Pinpoint the cell where the given text exists, returning its [X, Y] midpoint coordinate. 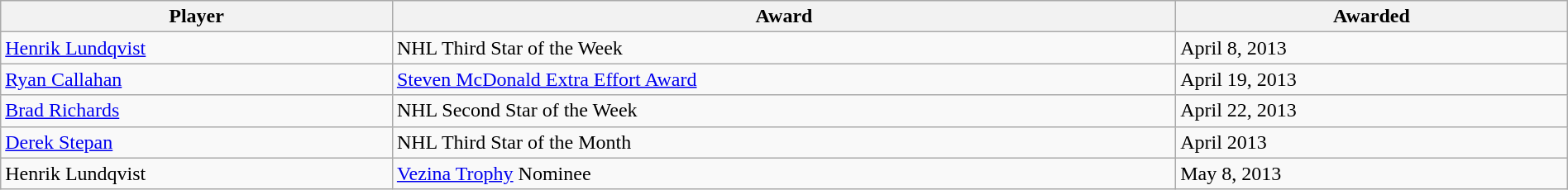
NHL Third Star of the Week [784, 48]
Player [197, 17]
NHL Second Star of the Week [784, 111]
Steven McDonald Extra Effort Award [784, 79]
April 8, 2013 [1372, 48]
Derek Stepan [197, 142]
Awarded [1372, 17]
Award [784, 17]
May 8, 2013 [1372, 173]
April 2013 [1372, 142]
Ryan Callahan [197, 79]
Vezina Trophy Nominee [784, 173]
April 22, 2013 [1372, 111]
NHL Third Star of the Month [784, 142]
April 19, 2013 [1372, 79]
Brad Richards [197, 111]
